Identify which cell holds the provided text, then report its (x, y) central coordinate. 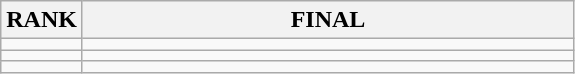
RANK (42, 20)
FINAL (328, 20)
